Pinpoint the cell where the given text exists, returning its [x, y] midpoint coordinate. 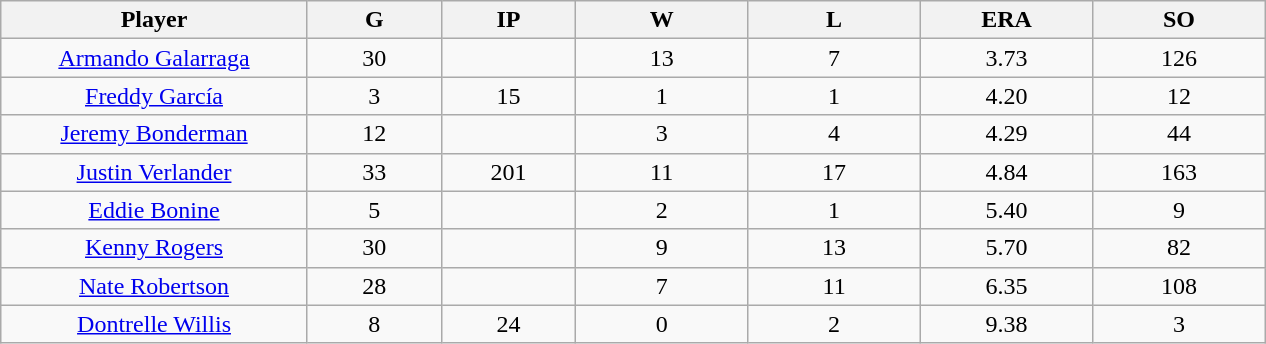
Kenny Rogers [154, 248]
Jeremy Bonderman [154, 134]
28 [374, 286]
Nate Robertson [154, 286]
Eddie Bonine [154, 210]
ERA [1006, 20]
L [834, 20]
4.84 [1006, 172]
6.35 [1006, 286]
108 [1180, 286]
15 [508, 96]
17 [834, 172]
5.40 [1006, 210]
Freddy García [154, 96]
8 [374, 324]
SO [1180, 20]
4.29 [1006, 134]
Player [154, 20]
82 [1180, 248]
126 [1180, 58]
3.73 [1006, 58]
G [374, 20]
5.70 [1006, 248]
163 [1180, 172]
IP [508, 20]
Dontrelle Willis [154, 324]
0 [661, 324]
44 [1180, 134]
201 [508, 172]
4.20 [1006, 96]
Armando Galarraga [154, 58]
W [661, 20]
4 [834, 134]
9.38 [1006, 324]
24 [508, 324]
Justin Verlander [154, 172]
33 [374, 172]
5 [374, 210]
